Locate the cell with the specified text and output its [x, y] center coordinate. 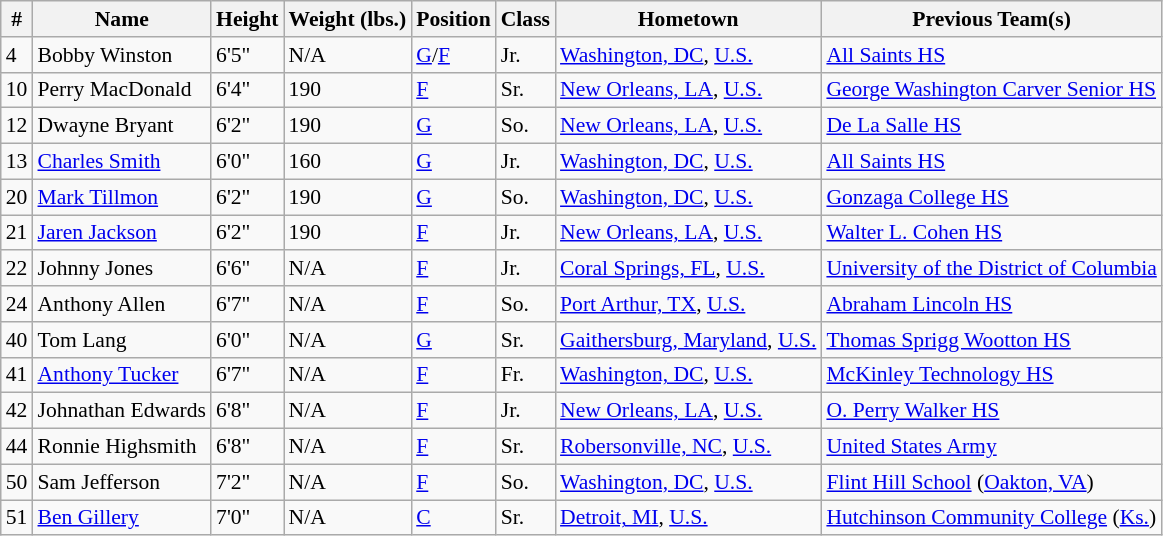
Ronnie Highsmith [122, 447]
Charles Smith [122, 162]
Hometown [688, 19]
Coral Springs, FL, U.S. [688, 269]
22 [17, 269]
Anthony Tucker [122, 375]
Perry MacDonald [122, 90]
6'6" [247, 269]
Name [122, 19]
42 [17, 411]
Tom Lang [122, 340]
Johnny Jones [122, 269]
Walter L. Cohen HS [991, 233]
Detroit, MI, U.S. [688, 518]
Gonzaga College HS [991, 197]
40 [17, 340]
O. Perry Walker HS [991, 411]
21 [17, 233]
7'0" [247, 518]
# [17, 19]
Ben Gillery [122, 518]
Johnathan Edwards [122, 411]
Dwayne Bryant [122, 126]
Port Arthur, TX, U.S. [688, 304]
50 [17, 482]
University of the District of Columbia [991, 269]
Jaren Jackson [122, 233]
Bobby Winston [122, 55]
Anthony Allen [122, 304]
12 [17, 126]
Thomas Sprigg Wootton HS [991, 340]
44 [17, 447]
Mark Tillmon [122, 197]
10 [17, 90]
24 [17, 304]
George Washington Carver Senior HS [991, 90]
20 [17, 197]
Fr. [526, 375]
Robersonville, NC, U.S. [688, 447]
7'2" [247, 482]
Hutchinson Community College (Ks.) [991, 518]
United States Army [991, 447]
41 [17, 375]
13 [17, 162]
Weight (lbs.) [348, 19]
Class [526, 19]
Flint Hill School (Oakton, VA) [991, 482]
De La Salle HS [991, 126]
Sam Jefferson [122, 482]
6'4" [247, 90]
4 [17, 55]
C [453, 518]
McKinley Technology HS [991, 375]
51 [17, 518]
Previous Team(s) [991, 19]
Gaithersburg, Maryland, U.S. [688, 340]
Height [247, 19]
G/F [453, 55]
160 [348, 162]
6'5" [247, 55]
Position [453, 19]
Abraham Lincoln HS [991, 304]
